Return the (x, y) coordinate for the center point of the cell that contains the specified text.  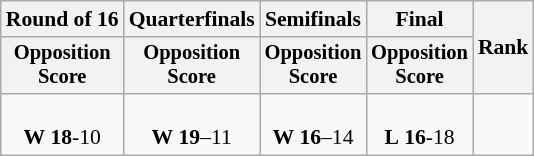
Final (420, 19)
W 16–14 (314, 124)
Round of 16 (62, 19)
L 16-18 (420, 124)
Semifinals (314, 19)
W 18-10 (62, 124)
W 19–11 (192, 124)
Rank (504, 48)
Quarterfinals (192, 19)
